Capture the cell that displays the provided text and extract its [x, y] central coordinate. 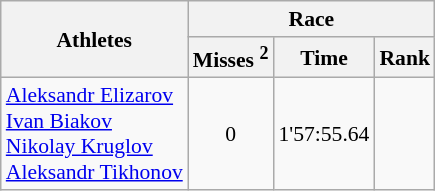
Time [324, 58]
Rank [404, 58]
Misses 2 [231, 58]
Aleksandr ElizarovIvan BiakovNikolay KruglovAleksandr Tikhonov [94, 134]
1'57:55.64 [324, 134]
Race [312, 19]
Athletes [94, 40]
0 [231, 134]
